Find where the given text appears and provide that cell's center as (X, Y) coordinate. 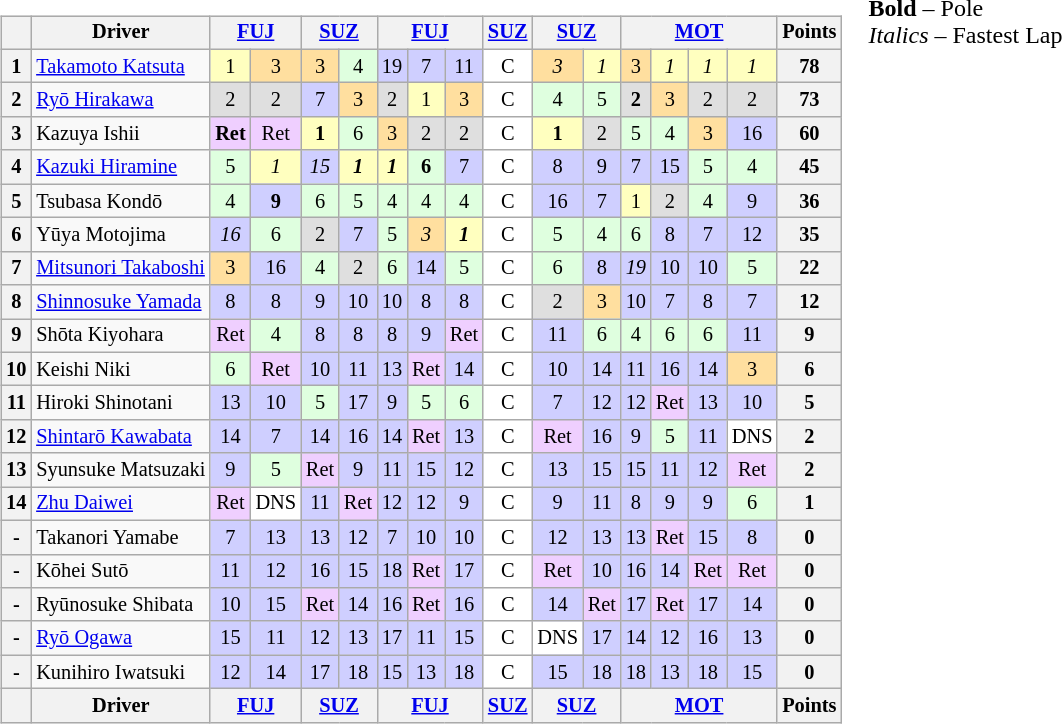
Takamoto Katsuta (120, 66)
Hiroki Shinotani (120, 403)
78 (809, 66)
Takanori Yamabe (120, 537)
Shōta Kiyohara (120, 336)
Yūya Motojima (120, 235)
Mitsunori Takaboshi (120, 268)
35 (809, 235)
73 (809, 100)
Kunihiro Iwatsuki (120, 672)
45 (809, 167)
Ryūnosuke Shibata (120, 605)
36 (809, 201)
Kazuki Hiramine (120, 167)
Keishi Niki (120, 369)
Ryō Ogawa (120, 638)
Shinnosuke Yamada (120, 302)
22 (809, 268)
Syunsuke Matsuzaki (120, 470)
Ryō Hirakawa (120, 100)
Kōhei Sutō (120, 571)
Tsubasa Kondō (120, 201)
Kazuya Ishii (120, 134)
Zhu Daiwei (120, 504)
60 (809, 134)
Shintarō Kawabata (120, 437)
